Pinpoint the cell where the given text exists, returning its [X, Y] midpoint coordinate. 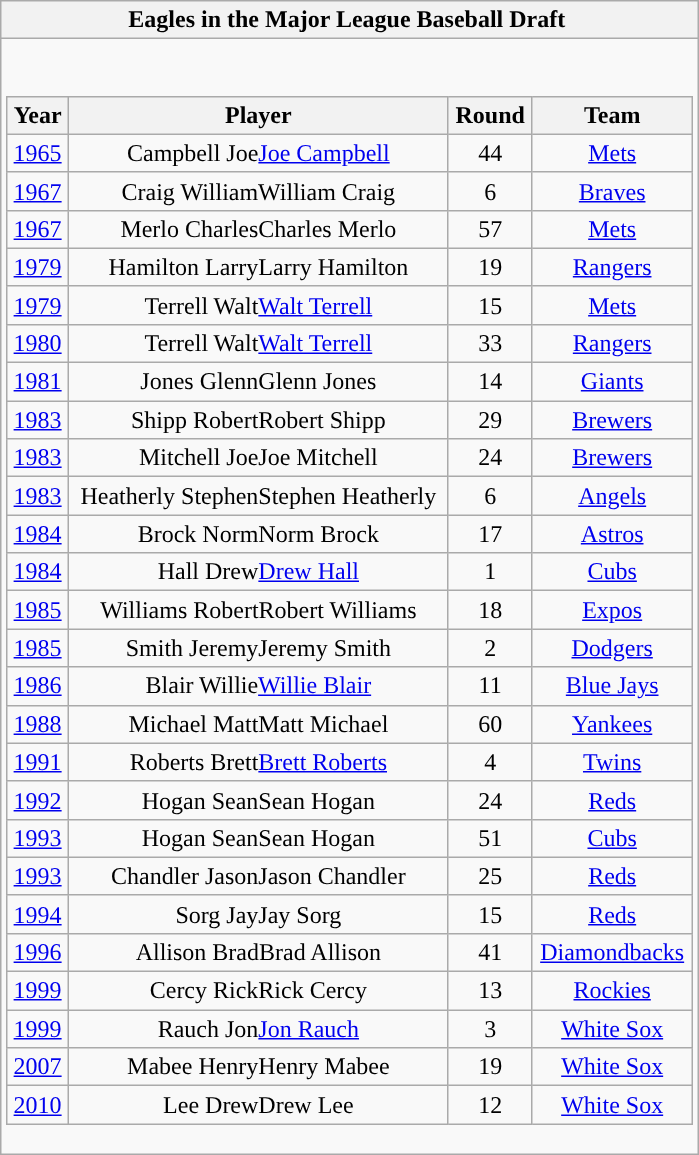
14 [490, 382]
1981 [38, 382]
Yankees [612, 724]
Braves [612, 191]
41 [490, 952]
Player [258, 115]
Dodgers [612, 648]
25 [490, 876]
Hamilton LarryLarry Hamilton [258, 267]
2 [490, 648]
1991 [38, 762]
Astros [612, 534]
57 [490, 229]
Lee DrewDrew Lee [258, 1105]
3 [490, 1029]
Smith JeremyJeremy Smith [258, 648]
2007 [38, 1067]
Angels [612, 496]
60 [490, 724]
Blue Jays [612, 686]
Mabee HenryHenry Mabee [258, 1067]
11 [490, 686]
51 [490, 838]
Merlo CharlesCharles Merlo [258, 229]
1992 [38, 800]
33 [490, 343]
Mitchell JoeJoe Mitchell [258, 458]
Twins [612, 762]
Roberts BrettBrett Roberts [258, 762]
Chandler JasonJason Chandler [258, 876]
1994 [38, 914]
Allison BradBrad Allison [258, 952]
Diamondbacks [612, 952]
Rockies [612, 991]
17 [490, 534]
1 [490, 572]
1996 [38, 952]
Rauch JonJon Rauch [258, 1029]
13 [490, 991]
Team [612, 115]
Heatherly StephenStephen Heatherly [258, 496]
Craig WilliamWilliam Craig [258, 191]
1986 [38, 686]
Hall DrewDrew Hall [258, 572]
4 [490, 762]
Williams RobertRobert Williams [258, 610]
Giants [612, 382]
Sorg JayJay Sorg [258, 914]
Expos [612, 610]
1980 [38, 343]
Eagles in the Major League Baseball Draft [350, 20]
Campbell JoeJoe Campbell [258, 153]
1988 [38, 724]
Cercy RickRick Cercy [258, 991]
2010 [38, 1105]
Round [490, 115]
12 [490, 1105]
18 [490, 610]
Shipp RobertRobert Shipp [258, 420]
Brock NormNorm Brock [258, 534]
Year [38, 115]
Michael MattMatt Michael [258, 724]
44 [490, 153]
29 [490, 420]
Jones GlennGlenn Jones [258, 382]
1965 [38, 153]
Blair WillieWillie Blair [258, 686]
